Capture the cell that displays the provided text and extract its [X, Y] central coordinate. 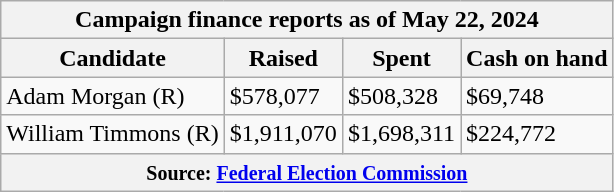
$69,748 [537, 96]
$224,772 [537, 134]
$1,911,070 [283, 134]
$578,077 [283, 96]
Candidate [112, 58]
Raised [283, 58]
William Timmons (R) [112, 134]
Campaign finance reports as of May 22, 2024 [307, 20]
$1,698,311 [401, 134]
Adam Morgan (R) [112, 96]
Spent [401, 58]
Cash on hand [537, 58]
Source: Federal Election Commission [307, 172]
$508,328 [401, 96]
